Provide the (X, Y) coordinate of the cell's center where the given text is located.  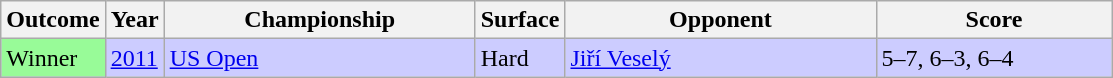
2011 (134, 58)
Year (134, 20)
US Open (320, 58)
Championship (320, 20)
5–7, 6–3, 6–4 (994, 58)
Score (994, 20)
Opponent (720, 20)
Winner (53, 58)
Jiří Veselý (720, 58)
Surface (520, 20)
Hard (520, 58)
Outcome (53, 20)
